Pinpoint the cell where the given text exists, returning its [x, y] midpoint coordinate. 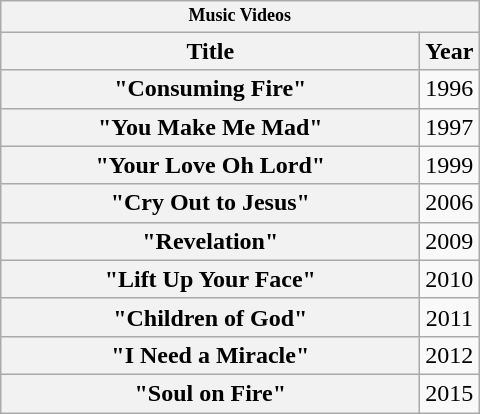
"Children of God" [210, 317]
"Lift Up Your Face" [210, 279]
1996 [450, 89]
2009 [450, 241]
"Cry Out to Jesus" [210, 203]
"You Make Me Mad" [210, 127]
2010 [450, 279]
2006 [450, 203]
"I Need a Miracle" [210, 355]
1997 [450, 127]
2011 [450, 317]
1999 [450, 165]
Music Videos [240, 16]
"Your Love Oh Lord" [210, 165]
2012 [450, 355]
"Revelation" [210, 241]
Title [210, 51]
"Consuming Fire" [210, 89]
"Soul on Fire" [210, 393]
2015 [450, 393]
Year [450, 51]
